Provide the (x, y) coordinate of the cell's center where the given text is located.  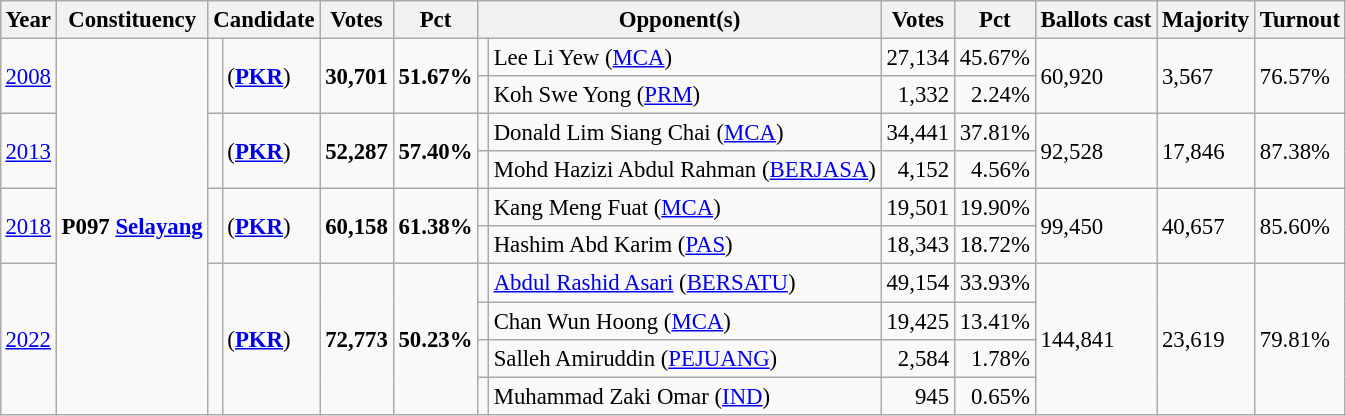
40,657 (1206, 226)
37.81% (994, 133)
144,841 (1096, 339)
945 (918, 396)
27,134 (918, 57)
4,152 (918, 170)
Salleh Amiruddin (PEJUANG) (684, 358)
2008 (28, 76)
50.23% (436, 339)
45.67% (994, 57)
18.72% (994, 245)
0.65% (994, 396)
49,154 (918, 283)
4.56% (994, 170)
76.57% (1300, 76)
61.38% (436, 226)
19,501 (918, 208)
19.90% (994, 208)
Kang Meng Fuat (MCA) (684, 208)
79.81% (1300, 339)
1,332 (918, 95)
P097 Selayang (132, 226)
Constituency (132, 20)
Ballots cast (1096, 20)
52,287 (356, 152)
57.40% (436, 152)
33.93% (994, 283)
Mohd Hazizi Abdul Rahman (BERJASA) (684, 170)
17,846 (1206, 152)
2018 (28, 226)
92,528 (1096, 152)
Majority (1206, 20)
13.41% (994, 321)
Opponent(s) (680, 20)
85.60% (1300, 226)
Year (28, 20)
Donald Lim Siang Chai (MCA) (684, 133)
2022 (28, 339)
3,567 (1206, 76)
Koh Swe Yong (PRM) (684, 95)
Muhammad Zaki Omar (IND) (684, 396)
2013 (28, 152)
72,773 (356, 339)
99,450 (1096, 226)
51.67% (436, 76)
87.38% (1300, 152)
1.78% (994, 358)
60,920 (1096, 76)
Abdul Rashid Asari (BERSATU) (684, 283)
23,619 (1206, 339)
18,343 (918, 245)
Candidate (264, 20)
Turnout (1300, 20)
19,425 (918, 321)
2.24% (994, 95)
Chan Wun Hoong (MCA) (684, 321)
Lee Li Yew (MCA) (684, 57)
2,584 (918, 358)
Hashim Abd Karim (PAS) (684, 245)
30,701 (356, 76)
60,158 (356, 226)
34,441 (918, 133)
